Determine the [x, y] coordinate at the center of the cell enclosing the given text.  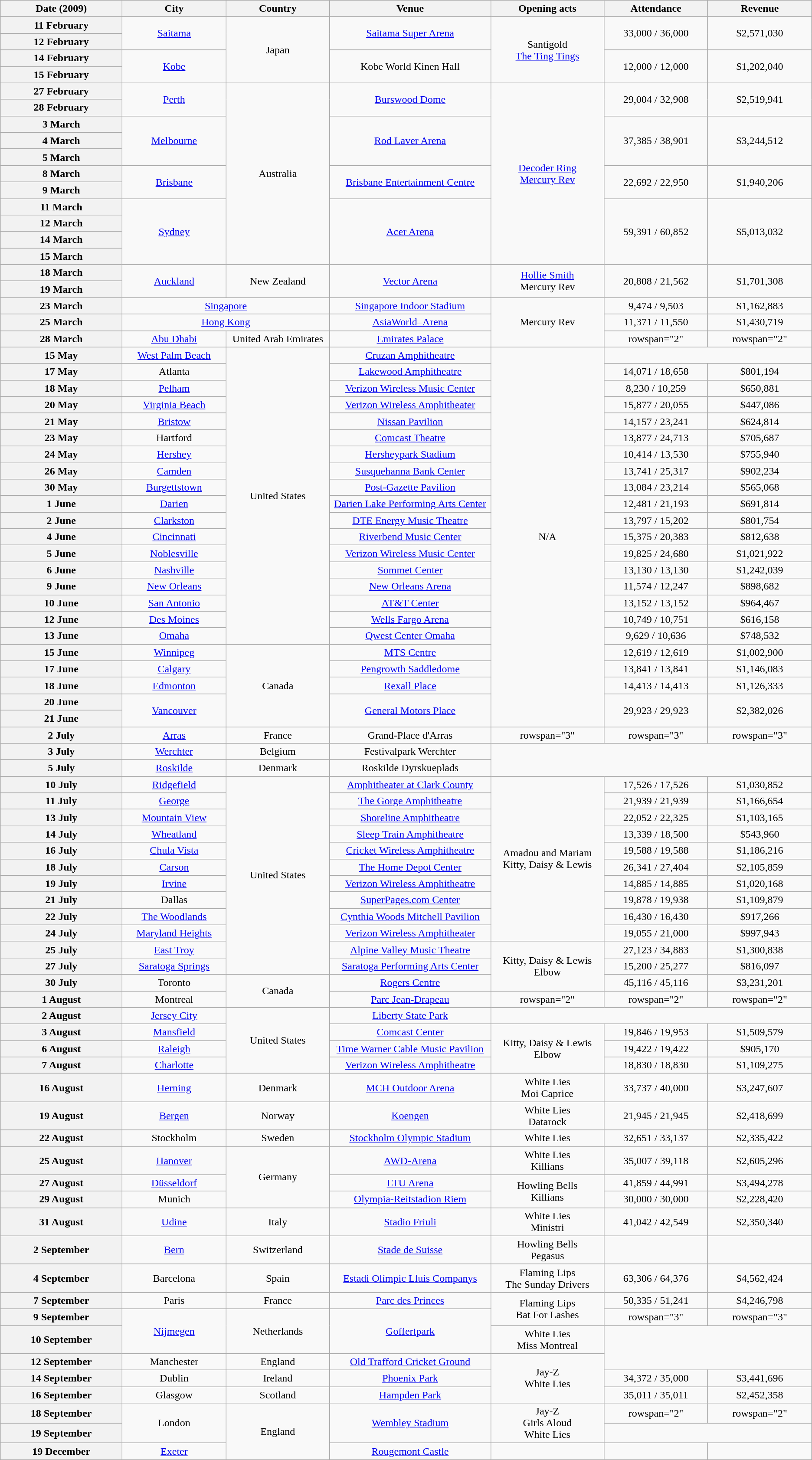
$2,350,340 [760, 1221]
30 May [62, 488]
Sweden [278, 1138]
Ridgefield [174, 785]
Omaha [174, 636]
14,157 / 23,241 [656, 421]
New Orleans [174, 586]
$2,519,941 [760, 99]
12 September [62, 1362]
16,430 / 16,430 [656, 917]
23 March [62, 306]
Sleep Train Amphitheatre [410, 834]
Burgettstown [174, 488]
$2,571,030 [760, 33]
$2,418,699 [760, 1116]
$902,234 [760, 471]
8 March [62, 173]
Liberty State Park [410, 1016]
City [174, 9]
Montreal [174, 999]
$905,170 [760, 1049]
$1,186,216 [760, 851]
9 September [62, 1317]
Howling BellsPegasus [547, 1250]
AsiaWorld–Arena [410, 322]
$624,814 [760, 421]
Decoder RingMercury Rev [547, 173]
$3,441,696 [760, 1378]
5 March [62, 157]
The Gorge Amphitheatre [410, 801]
14 September [62, 1378]
10,414 / 13,530 [656, 454]
$2,382,026 [760, 710]
White LiesMiss Montreal [547, 1339]
4 March [62, 141]
4 June [62, 537]
17 June [62, 669]
Burswood Dome [410, 99]
$1,242,039 [760, 570]
DTE Energy Music Theatre [410, 520]
23 May [62, 438]
18 June [62, 685]
$1,126,333 [760, 685]
Scotland [278, 1395]
17 May [62, 372]
Hollie SmithMercury Rev [547, 281]
Virginia Beach [174, 405]
19 July [62, 884]
$1,021,922 [760, 553]
19 March [62, 289]
$1,202,040 [760, 66]
Post-Gazette Pavilion [410, 488]
Cruzan Amphitheatre [410, 355]
London [174, 1423]
Dallas [174, 900]
29,923 / 29,923 [656, 710]
$650,881 [760, 388]
Cincinnati [174, 537]
18 May [62, 388]
19,825 / 24,680 [656, 553]
Manchester [174, 1362]
37,385 / 38,901 [656, 141]
2 August [62, 1016]
$1,166,654 [760, 801]
Winnipeg [174, 652]
$1,162,883 [760, 306]
Saitama [174, 33]
15,375 / 20,383 [656, 537]
24 July [62, 933]
Italy [278, 1221]
Switzerland [278, 1250]
15 March [62, 256]
AWD-Arena [410, 1161]
$1,146,083 [760, 669]
18 September [62, 1413]
Revenue [760, 9]
11 July [62, 801]
15,200 / 25,277 [656, 966]
$997,943 [760, 933]
21,945 / 21,945 [656, 1116]
Stockholm [174, 1138]
$1,002,900 [760, 652]
30 July [62, 982]
$4,246,798 [760, 1300]
15 February [62, 75]
Perth [174, 99]
The Home Depot Center [410, 867]
7 August [62, 1065]
$3,494,278 [760, 1183]
Barcelona [174, 1278]
21 June [62, 718]
Acer Arena [410, 232]
34,372 / 35,000 [656, 1378]
$691,814 [760, 504]
45,116 / 45,116 [656, 982]
Time Warner Cable Music Pavilion [410, 1049]
East Troy [174, 949]
Raleigh [174, 1049]
Dublin [174, 1378]
Düsseldorf [174, 1183]
Rod Laver Arena [410, 141]
Jay-ZGirls AloudWhite Lies [547, 1423]
30,000 / 30,000 [656, 1199]
21 May [62, 421]
General Motors Place [410, 710]
27 July [62, 966]
White Lies [547, 1138]
$1,109,275 [760, 1065]
Hartford [174, 438]
Toronto [174, 982]
$1,940,206 [760, 182]
6 August [62, 1049]
$3,244,512 [760, 141]
19 September [62, 1433]
13,841 / 13,841 [656, 669]
19,588 / 19,588 [656, 851]
Mansfield [174, 1032]
Nissan Pavilion [410, 421]
Olympia-Reitstadion Riem [410, 1199]
SantigoldThe Ting Tings [547, 50]
Bergen [174, 1116]
21,939 / 21,939 [656, 801]
13,152 / 13,152 [656, 603]
Flaming LipsThe Sunday Drivers [547, 1278]
16 August [62, 1088]
11,371 / 11,550 [656, 322]
27 August [62, 1183]
6 June [62, 570]
Opening acts [547, 9]
15,877 / 20,055 [656, 405]
Brisbane Entertainment Centre [410, 182]
5 June [62, 553]
George [174, 801]
N/A [547, 537]
Date (2009) [62, 9]
29 August [62, 1199]
Arras [174, 735]
Venue [410, 9]
10 July [62, 785]
Chula Vista [174, 851]
2 July [62, 735]
$816,097 [760, 966]
13,130 / 13,130 [656, 570]
$3,247,607 [760, 1088]
White LiesMoi Caprice [547, 1088]
Lakewood Amphitheatre [410, 372]
Germany [278, 1177]
11 March [62, 207]
Des Moines [174, 619]
13,339 / 18,500 [656, 834]
Saitama Super Arena [410, 33]
West Palm Beach [174, 355]
$2,228,420 [760, 1199]
Japan [278, 50]
3 July [62, 752]
Pengrowth Saddledome [410, 669]
Kobe World Kinen Hall [410, 66]
White LiesDatarock [547, 1116]
Cricket Wireless Amphitheatre [410, 851]
$1,109,879 [760, 900]
22,052 / 22,325 [656, 818]
41,042 / 42,549 [656, 1221]
Wheatland [174, 834]
$2,605,296 [760, 1161]
Wells Fargo Arena [410, 619]
24 May [62, 454]
9,629 / 10,636 [656, 636]
19,878 / 19,938 [656, 900]
32,651 / 33,137 [656, 1138]
Phoenix Park [410, 1378]
White LiesKillians [547, 1161]
$1,701,308 [760, 281]
16 July [62, 851]
19,422 / 19,422 [656, 1049]
MCH Outdoor Arena [410, 1088]
50,335 / 51,241 [656, 1300]
Shoreline Amphitheatre [410, 818]
Auckland [174, 281]
$801,754 [760, 520]
Rogers Centre [410, 982]
United Arab Emirates [278, 339]
Mountain View [174, 818]
Nijmegen [174, 1331]
San Antonio [174, 603]
Belgium [278, 752]
12,619 / 12,619 [656, 652]
Grand-Place d'Arras [410, 735]
3 March [62, 124]
$3,231,201 [760, 982]
Ireland [278, 1378]
$801,194 [760, 372]
33,000 / 36,000 [656, 33]
Jersey City [174, 1016]
Mercury Rev [547, 322]
Howling BellsKillians [547, 1191]
Vancouver [174, 710]
Kobe [174, 66]
Calgary [174, 669]
$755,940 [760, 454]
$917,266 [760, 917]
$1,300,838 [760, 949]
Norway [278, 1116]
41,859 / 44,991 [656, 1183]
63,306 / 64,376 [656, 1278]
12 March [62, 223]
Carson [174, 867]
Emirates Palace [410, 339]
MTS Centre [410, 652]
Parc Jean-Drapeau [410, 999]
Darien [174, 504]
Vector Arena [410, 281]
13,084 / 23,214 [656, 488]
Edmonton [174, 685]
13 June [62, 636]
13,797 / 15,202 [656, 520]
Festivalpark Werchter [410, 752]
7 September [62, 1300]
AT&T Center [410, 603]
Noblesville [174, 553]
Brisbane [174, 182]
$2,335,422 [760, 1138]
$5,013,032 [760, 232]
Susquehanna Bank Center [410, 471]
$1,509,579 [760, 1032]
Wembley Stadium [410, 1423]
12 June [62, 619]
Attendance [656, 9]
21 July [62, 900]
8,230 / 10,259 [656, 388]
15 May [62, 355]
New Orleans Arena [410, 586]
Koengen [410, 1116]
$705,687 [760, 438]
Jay-ZWhite Lies [547, 1378]
Roskilde Dyrskueplads [410, 768]
Hersheypark Stadium [410, 454]
Sommet Center [410, 570]
$2,105,859 [760, 867]
28 March [62, 339]
Darien Lake Performing Arts Center [410, 504]
10 June [62, 603]
Bristow [174, 421]
17,526 / 17,526 [656, 785]
13,741 / 25,317 [656, 471]
Qwest Center Omaha [410, 636]
$2,452,358 [760, 1395]
19,055 / 21,000 [656, 933]
$748,532 [760, 636]
10,749 / 10,751 [656, 619]
Stockholm Olympic Stadium [410, 1138]
14 February [62, 58]
Parc des Princes [410, 1300]
Werchter [174, 752]
2 September [62, 1250]
$898,682 [760, 586]
20,808 / 21,562 [656, 281]
33,737 / 40,000 [656, 1088]
Herning [174, 1088]
$447,086 [760, 405]
3 August [62, 1032]
29,004 / 32,908 [656, 99]
$565,068 [760, 488]
Cynthia Woods Mitchell Pavilion [410, 917]
4 September [62, 1278]
Charlotte [174, 1065]
Alpine Valley Music Theatre [410, 949]
12,000 / 12,000 [656, 66]
Comcast Theatre [410, 438]
22 July [62, 917]
19 August [62, 1116]
11 February [62, 25]
18 July [62, 867]
14,071 / 18,658 [656, 372]
$812,638 [760, 537]
12,481 / 21,193 [656, 504]
14 July [62, 834]
LTU Arena [410, 1183]
35,011 / 35,011 [656, 1395]
$543,960 [760, 834]
Old Trafford Cricket Ground [410, 1362]
Goffertpark [410, 1331]
$4,562,424 [760, 1278]
25 August [62, 1161]
Singapore [226, 306]
Bern [174, 1250]
14 March [62, 240]
Stade de Suisse [410, 1250]
22 August [62, 1138]
9,474 / 9,503 [656, 306]
Hershey [174, 454]
Abu Dhabi [174, 339]
$1,020,168 [760, 884]
Atlanta [174, 372]
35,007 / 39,118 [656, 1161]
New Zealand [278, 281]
$1,030,852 [760, 785]
Rexall Place [410, 685]
$964,467 [760, 603]
Pelham [174, 388]
12 February [62, 42]
Rougemont Castle [410, 1451]
Amphitheater at Clark County [410, 785]
25 July [62, 949]
11,574 / 12,247 [656, 586]
Paris [174, 1300]
Flaming LipsBat For Lashes [547, 1309]
9 June [62, 586]
15 June [62, 652]
13,877 / 24,713 [656, 438]
1 August [62, 999]
Nashville [174, 570]
27,123 / 34,883 [656, 949]
Hong Kong [226, 322]
18 March [62, 273]
Saratoga Springs [174, 966]
Maryland Heights [174, 933]
Exeter [174, 1451]
2 June [62, 520]
Comcast Center [410, 1032]
$1,430,719 [760, 322]
19 December [62, 1451]
The Woodlands [174, 917]
14,885 / 14,885 [656, 884]
SuperPages.com Center [410, 900]
Roskilde [174, 768]
26,341 / 27,404 [656, 867]
16 September [62, 1395]
19,846 / 19,953 [656, 1032]
59,391 / 60,852 [656, 232]
27 February [62, 91]
Sydney [174, 232]
25 March [62, 322]
1 June [62, 504]
White LiesMinistri [547, 1221]
28 February [62, 108]
18,830 / 18,830 [656, 1065]
Amadou and MariamKitty, Daisy & Lewis [547, 859]
10 September [62, 1339]
Singapore Indoor Stadium [410, 306]
Melbourne [174, 141]
Estadi Olímpic Lluís Companys [410, 1278]
Saratoga Performing Arts Center [410, 966]
31 August [62, 1221]
Stadio Friuli [410, 1221]
Clarkston [174, 520]
14,413 / 14,413 [656, 685]
Country [278, 9]
Irvine [174, 884]
Munich [174, 1199]
Australia [278, 173]
5 July [62, 768]
Glasgow [174, 1395]
Netherlands [278, 1331]
20 June [62, 702]
9 March [62, 190]
Udine [174, 1221]
$616,158 [760, 619]
22,692 / 22,950 [656, 182]
Riverbend Music Center [410, 537]
Spain [278, 1278]
$1,103,165 [760, 818]
26 May [62, 471]
Hanover [174, 1161]
20 May [62, 405]
Camden [174, 471]
Hampden Park [410, 1395]
13 July [62, 818]
